Locate the cell with the specified text and output its (x, y) center coordinate. 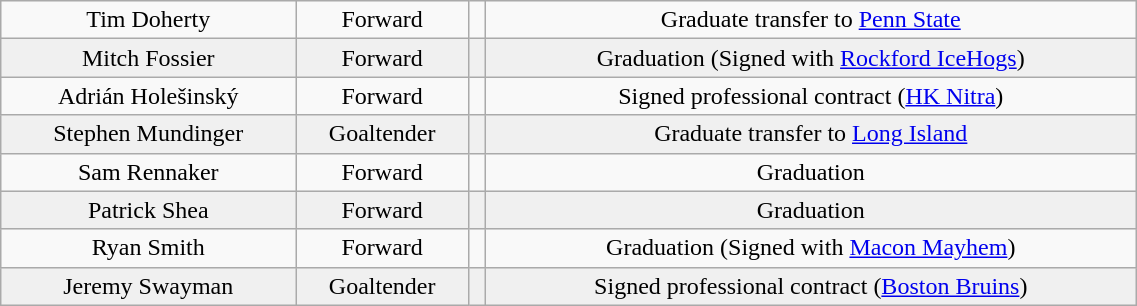
Ryan Smith (148, 248)
Adrián Holešinský (148, 96)
Patrick Shea (148, 210)
Graduation (Signed with Rockford IceHogs) (811, 58)
Mitch Fossier (148, 58)
Graduation (Signed with Macon Mayhem) (811, 248)
Jeremy Swayman (148, 286)
Signed professional contract (Boston Bruins) (811, 286)
Signed professional contract (HK Nitra) (811, 96)
Graduate transfer to Penn State (811, 20)
Stephen Mundinger (148, 134)
Graduate transfer to Long Island (811, 134)
Sam Rennaker (148, 172)
Tim Doherty (148, 20)
